From the cell containing the given text, extract its center point as (X, Y) coordinate. 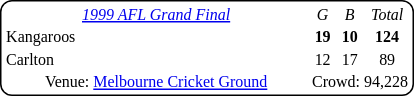
17 (350, 60)
12 (323, 60)
Kangaroos (156, 37)
124 (388, 37)
Crowd: 94,228 (360, 82)
Carlton (156, 60)
89 (388, 60)
G (323, 14)
Total (388, 14)
10 (350, 37)
1999 AFL Grand Final (156, 14)
Venue: Melbourne Cricket Ground (156, 82)
19 (323, 37)
B (350, 14)
